Find where the given text appears and provide that cell's center as [x, y] coordinate. 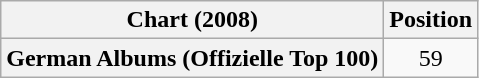
Chart (2008) [192, 20]
Position [431, 20]
German Albums (Offizielle Top 100) [192, 58]
59 [431, 58]
